Determine the [X, Y] coordinate at the center of the cell enclosing the given text.  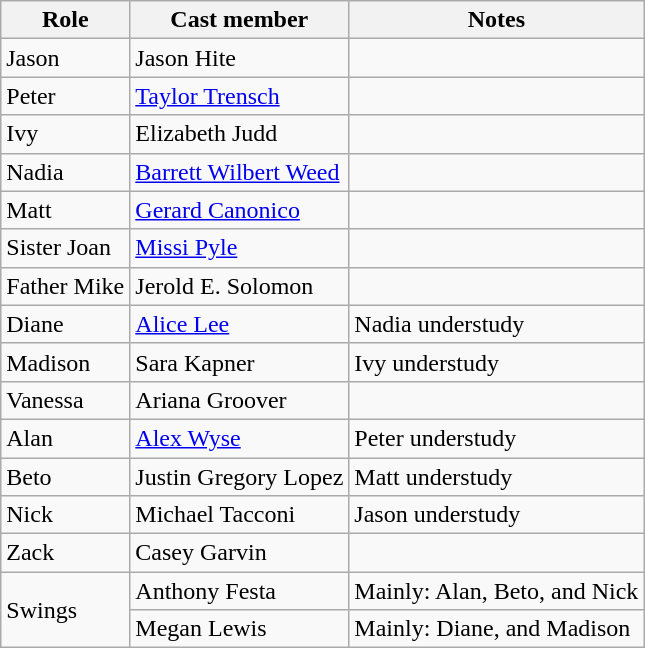
Beto [66, 477]
Taylor Trensch [240, 96]
Alice Lee [240, 324]
Peter [66, 96]
Mainly: Diane, and Madison [496, 629]
Vanessa [66, 400]
Jason understudy [496, 515]
Alan [66, 438]
Swings [66, 610]
Madison [66, 362]
Sara Kapner [240, 362]
Elizabeth Judd [240, 134]
Sister Joan [66, 248]
Matt [66, 210]
Gerard Canonico [240, 210]
Zack [66, 553]
Ivy understudy [496, 362]
Mainly: Alan, Beto, and Nick [496, 591]
Justin Gregory Lopez [240, 477]
Cast member [240, 20]
Notes [496, 20]
Missi Pyle [240, 248]
Alex Wyse [240, 438]
Jason Hite [240, 58]
Father Mike [66, 286]
Michael Tacconi [240, 515]
Diane [66, 324]
Peter understudy [496, 438]
Role [66, 20]
Nadia [66, 172]
Anthony Festa [240, 591]
Matt understudy [496, 477]
Casey Garvin [240, 553]
Jerold E. Solomon [240, 286]
Ariana Groover [240, 400]
Jason [66, 58]
Nick [66, 515]
Megan Lewis [240, 629]
Ivy [66, 134]
Nadia understudy [496, 324]
Barrett Wilbert Weed [240, 172]
